For the text-containing cell, return its midpoint in [X, Y] coordinate format. 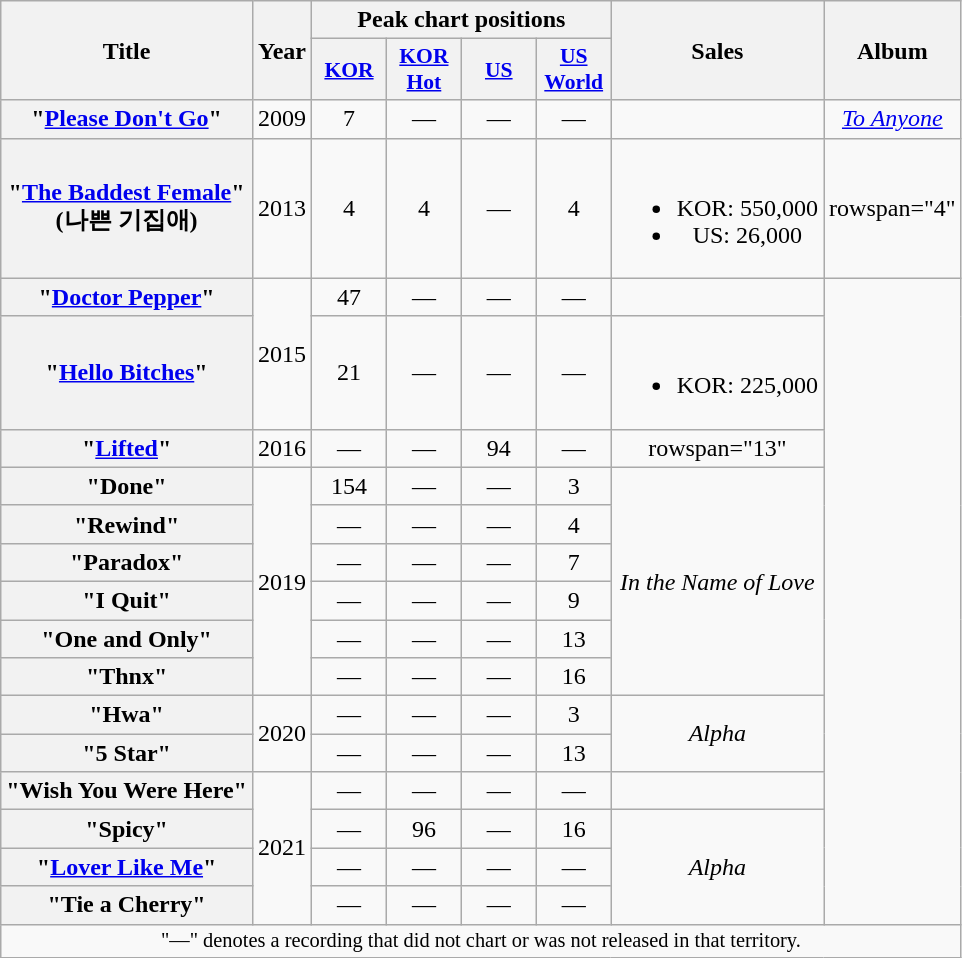
"Lover Like Me" [127, 867]
21 [350, 372]
2016 [282, 448]
rowspan="13" [717, 448]
"Done" [127, 486]
"5 Star" [127, 753]
rowspan="4" [893, 208]
"Thnx" [127, 677]
Peak chart positions [462, 20]
"I Quit" [127, 600]
Year [282, 50]
Album [893, 50]
"Tie a Cherry" [127, 905]
2020 [282, 734]
"Hwa" [127, 715]
2015 [282, 354]
"Rewind" [127, 524]
2019 [282, 581]
"Doctor Pepper" [127, 297]
To Anyone [893, 119]
2021 [282, 848]
US World [574, 70]
"Lifted" [127, 448]
US [498, 70]
9 [574, 600]
"Please Don't Go" [127, 119]
"—" denotes a recording that did not chart or was not released in that territory. [481, 941]
KOR Hot [424, 70]
154 [350, 486]
"Spicy" [127, 829]
In the Name of Love [717, 581]
"Hello Bitches" [127, 372]
"The Baddest Female"(나쁜 기집애) [127, 208]
"One and Only" [127, 639]
96 [424, 829]
94 [498, 448]
KOR: 225,000 [717, 372]
Sales [717, 50]
"Wish You Were Here" [127, 791]
KOR: 550,000US: 26,000 [717, 208]
2009 [282, 119]
2013 [282, 208]
"Paradox" [127, 562]
KOR [350, 70]
Title [127, 50]
47 [350, 297]
